Identify which cell holds the provided text, then report its (x, y) central coordinate. 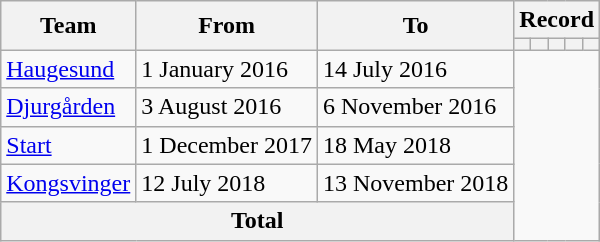
14 July 2016 (415, 69)
To (415, 26)
13 November 2018 (415, 183)
12 July 2018 (227, 183)
3 August 2016 (227, 107)
Start (68, 145)
Haugesund (68, 69)
From (227, 26)
Total (258, 221)
1 January 2016 (227, 69)
6 November 2016 (415, 107)
Record (557, 20)
Kongsvinger (68, 183)
1 December 2017 (227, 145)
18 May 2018 (415, 145)
Djurgården (68, 107)
Team (68, 26)
